Search for the cell housing the specified text and yield its (x, y) center coordinate. 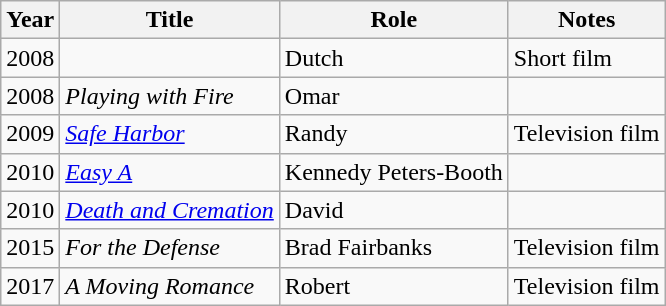
Safe Harbor (170, 134)
A Moving Romance (170, 286)
Brad Fairbanks (394, 248)
Short film (586, 58)
Title (170, 20)
Year (30, 20)
Randy (394, 134)
David (394, 210)
Role (394, 20)
For the Defense (170, 248)
Death and Cremation (170, 210)
Omar (394, 96)
2009 (30, 134)
Robert (394, 286)
2017 (30, 286)
Kennedy Peters-Booth (394, 172)
Playing with Fire (170, 96)
Dutch (394, 58)
Notes (586, 20)
2015 (30, 248)
Easy A (170, 172)
